Identify which cell holds the provided text, then report its [x, y] central coordinate. 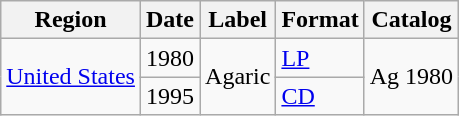
Date [170, 20]
Catalog [411, 20]
CD [320, 96]
1980 [170, 58]
Label [238, 20]
Ag 1980 [411, 77]
1995 [170, 96]
Agaric [238, 77]
Region [71, 20]
LP [320, 58]
United States [71, 77]
Format [320, 20]
